Determine the [X, Y] coordinate at the center of the cell enclosing the given text.  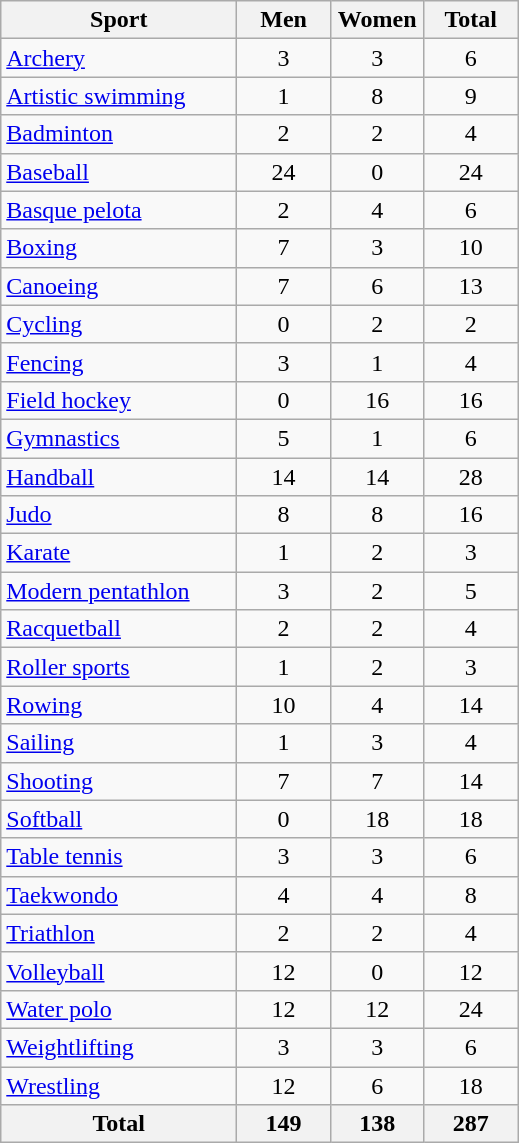
Taekwondo [119, 895]
Fencing [119, 362]
287 [471, 1124]
Sport [119, 20]
Volleyball [119, 971]
138 [377, 1124]
149 [284, 1124]
Women [377, 20]
Triathlon [119, 933]
Cycling [119, 324]
Canoeing [119, 286]
9 [471, 96]
Racquetball [119, 629]
Baseball [119, 172]
Handball [119, 477]
Basque pelota [119, 210]
Roller sports [119, 667]
Karate [119, 553]
Badminton [119, 134]
Water polo [119, 1009]
Modern pentathlon [119, 591]
Boxing [119, 248]
Artistic swimming [119, 96]
Softball [119, 819]
Sailing [119, 743]
Men [284, 20]
Archery [119, 58]
Gymnastics [119, 438]
Judo [119, 515]
Shooting [119, 781]
Table tennis [119, 857]
13 [471, 286]
Weightlifting [119, 1047]
Wrestling [119, 1085]
28 [471, 477]
Field hockey [119, 400]
Rowing [119, 705]
